Pinpoint the cell where the given text exists, returning its [X, Y] midpoint coordinate. 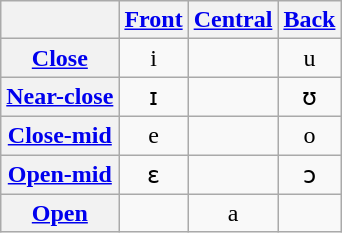
e [154, 135]
Central [233, 20]
o [310, 135]
ɪ [154, 97]
ɛ [154, 174]
Open-mid [60, 174]
Near-close [60, 97]
ʊ [310, 97]
Back [310, 20]
a [233, 213]
ɔ [310, 174]
Open [60, 213]
i [154, 58]
Front [154, 20]
Close [60, 58]
u [310, 58]
Close-mid [60, 135]
